For the text-containing cell, return its midpoint in (x, y) coordinate format. 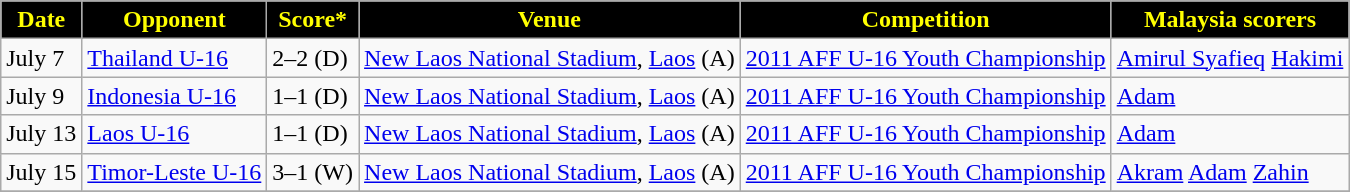
Akram Adam Zahin (1230, 172)
Date (42, 20)
Score* (313, 20)
July 9 (42, 96)
July 13 (42, 134)
July 7 (42, 58)
3–1 (W) (313, 172)
Thailand U-16 (174, 58)
Laos U-16 (174, 134)
Timor-Leste U-16 (174, 172)
2–2 (D) (313, 58)
Opponent (174, 20)
Amirul Syafieq Hakimi (1230, 58)
Indonesia U-16 (174, 96)
Competition (926, 20)
July 15 (42, 172)
Venue (550, 20)
Malaysia scorers (1230, 20)
